Search for the cell housing the specified text and yield its [x, y] center coordinate. 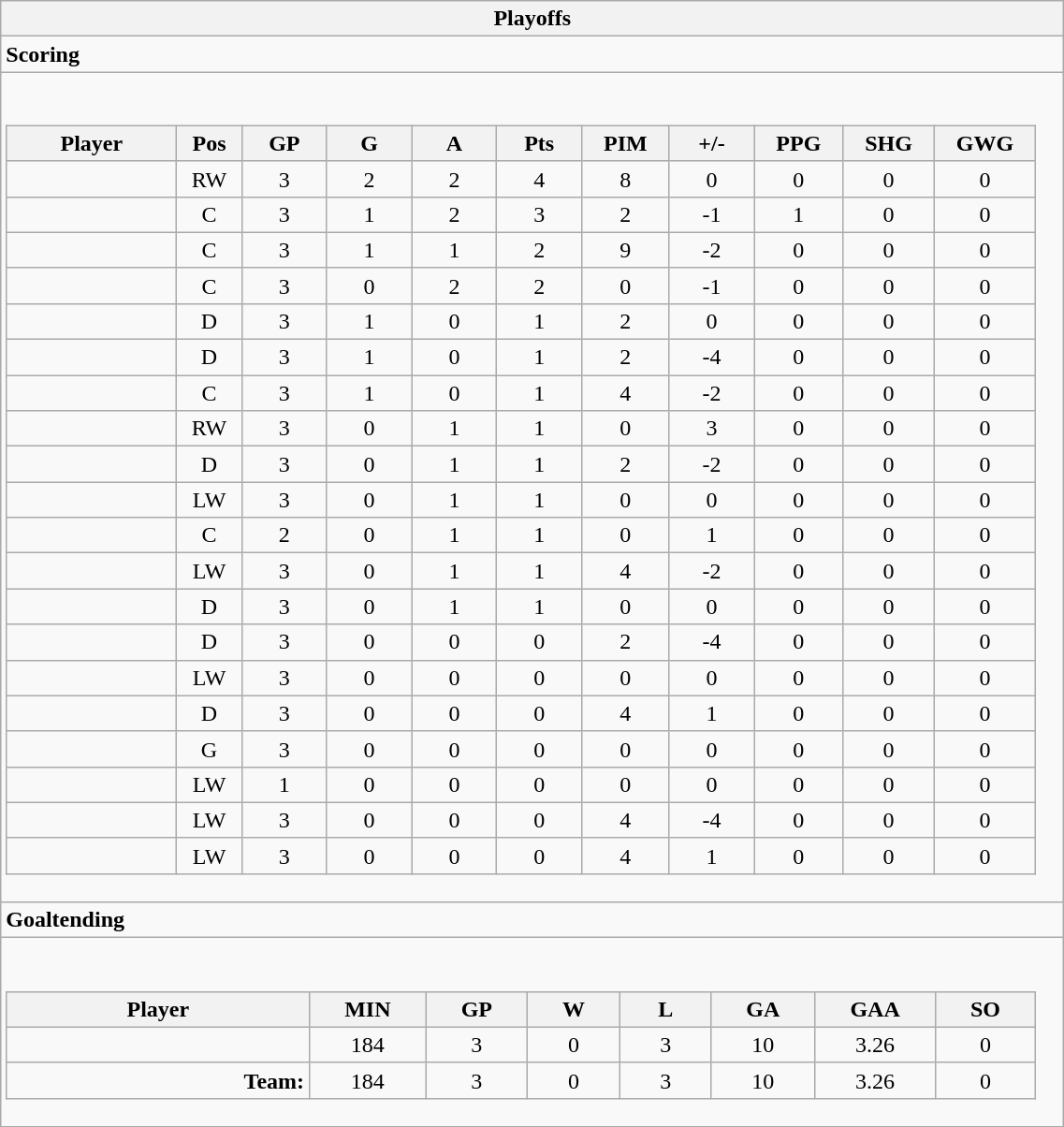
W [575, 1009]
GWG [984, 143]
9 [626, 250]
A [455, 143]
Scoring [532, 54]
+/- [711, 143]
PPG [799, 143]
Player MIN GP W L GA GAA SO 184 3 0 3 10 3.26 0 Team: 184 3 0 3 10 3.26 0 [532, 1032]
Team: [158, 1080]
Pts [539, 143]
GA [764, 1009]
SHG [889, 143]
GAA [875, 1009]
L [666, 1009]
Goaltending [532, 920]
SO [984, 1009]
8 [626, 179]
Pos [210, 143]
Playoffs [532, 19]
PIM [626, 143]
MIN [368, 1009]
